Identify which cell holds the provided text, then report its [X, Y] central coordinate. 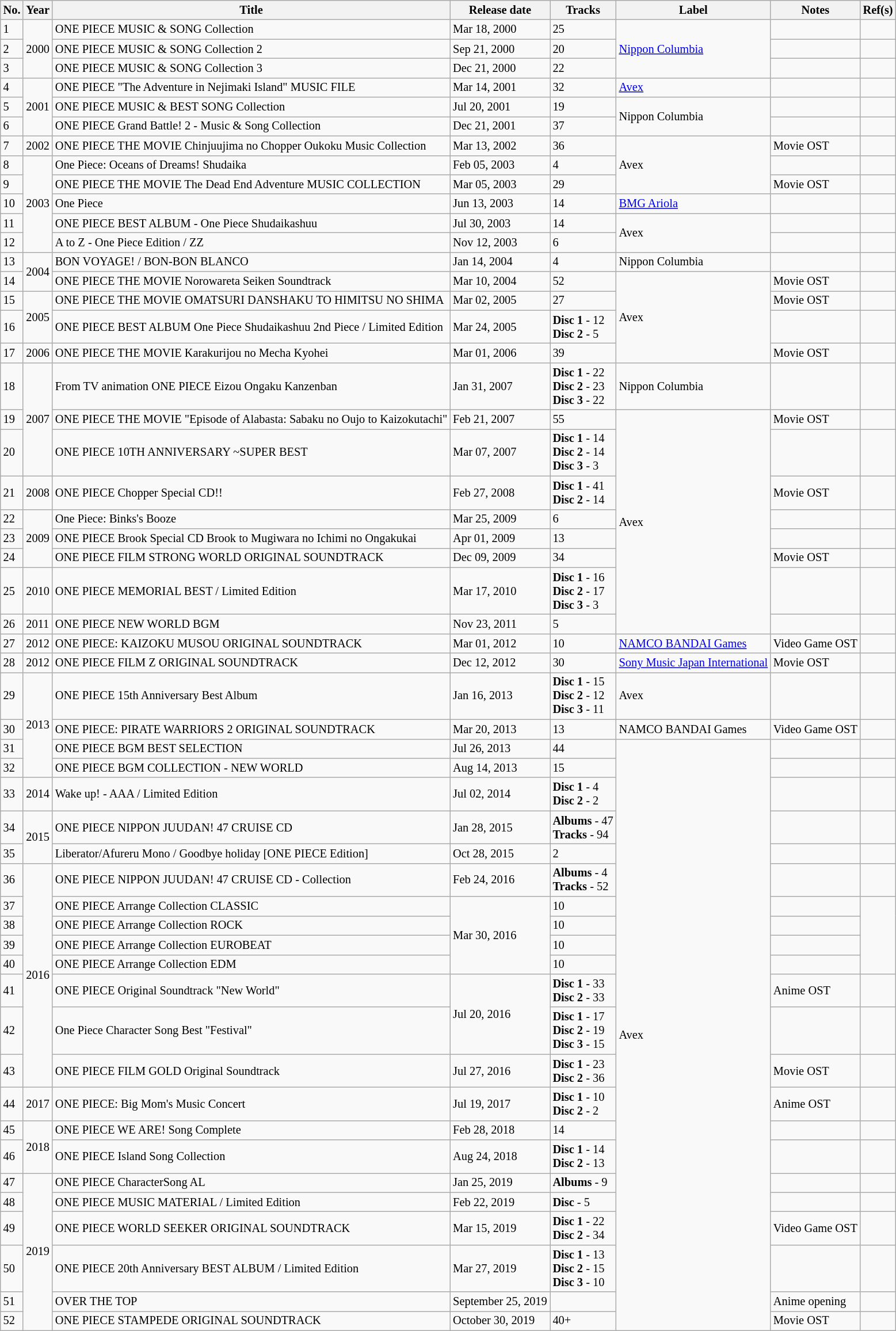
ONE PIECE Brook Special CD Brook to Mugiwara no Ichimi no Ongakukai [251, 538]
ONE PIECE CharacterSong AL [251, 1183]
17 [12, 353]
ONE PIECE Arrange Collection ROCK [251, 925]
7 [12, 146]
Mar 05, 2003 [500, 184]
41 [12, 990]
Feb 21, 2007 [500, 419]
ONE PIECE: Big Mom's Music Concert [251, 1104]
Disc 1 - 22Disc 2 - 23Disc 3 - 22 [584, 386]
2002 [37, 146]
51 [12, 1302]
Disc 1 - 10Disc 2 - 2 [584, 1104]
18 [12, 386]
Disc 1 - 15Disc 2 - 12Disc 3 - 11 [584, 696]
Dec 21, 2000 [500, 68]
ONE PIECE MUSIC MATERIAL / Limited Edition [251, 1202]
46 [12, 1157]
Nov 12, 2003 [500, 242]
Disc - 5 [584, 1202]
48 [12, 1202]
2001 [37, 107]
ONE PIECE 20th Anniversary BEST ALBUM / Limited Edition [251, 1268]
Mar 13, 2002 [500, 146]
Aug 24, 2018 [500, 1157]
16 [12, 327]
Mar 20, 2013 [500, 729]
Jun 13, 2003 [500, 204]
Year [37, 10]
September 25, 2019 [500, 1302]
24 [12, 558]
Liberator/Afureru Mono / Goodbye holiday [ONE PIECE Edition] [251, 853]
2003 [37, 204]
One Piece: Binks's Booze [251, 519]
Mar 18, 2000 [500, 29]
55 [584, 419]
ONE PIECE Island Song Collection [251, 1157]
ONE PIECE 15th Anniversary Best Album [251, 696]
2006 [37, 353]
2013 [37, 725]
Mar 24, 2005 [500, 327]
Mar 02, 2005 [500, 300]
8 [12, 165]
ONE PIECE FILM STRONG WORLD ORIGINAL SOUNDTRACK [251, 558]
Jul 20, 2016 [500, 1014]
Anime opening [815, 1302]
Mar 25, 2009 [500, 519]
Disc 1 - 23Disc 2 - 36 [584, 1071]
ONE PIECE: PIRATE WARRIORS 2 ORIGINAL SOUNDTRACK [251, 729]
October 30, 2019 [500, 1321]
Tracks [584, 10]
Mar 14, 2001 [500, 87]
2016 [37, 975]
Disc 1 - 16Disc 2 - 17Disc 3 - 3 [584, 591]
BMG Ariola [693, 204]
Wake up! - AAA / Limited Edition [251, 794]
Disc 1 - 12Disc 2 - 5 [584, 327]
ONE PIECE MEMORIAL BEST / Limited Edition [251, 591]
33 [12, 794]
Jan 16, 2013 [500, 696]
ONE PIECE: KAIZOKU MUSOU ORIGINAL SOUNDTRACK [251, 643]
47 [12, 1183]
Albums - 4Tracks - 52 [584, 880]
Ref(s) [878, 10]
2008 [37, 493]
2018 [37, 1146]
ONE PIECE WORLD SEEKER ORIGINAL SOUNDTRACK [251, 1229]
ONE PIECE BGM COLLECTION - NEW WORLD [251, 768]
ONE PIECE THE MOVIE OMATSURI DANSHAKU TO HIMITSU NO SHIMA [251, 300]
2005 [37, 316]
Mar 01, 2006 [500, 353]
50 [12, 1268]
ONE PIECE MUSIC & BEST SONG Collection [251, 107]
ONE PIECE STAMPEDE ORIGINAL SOUNDTRACK [251, 1321]
Disc 1 - 4Disc 2 - 2 [584, 794]
ONE PIECE BEST ALBUM - One Piece Shudaikashuu [251, 223]
Feb 28, 2018 [500, 1130]
One Piece Character Song Best "Festival" [251, 1031]
43 [12, 1071]
Feb 05, 2003 [500, 165]
2000 [37, 48]
ONE PIECE THE MOVIE Norowareta Seiken Soundtrack [251, 281]
35 [12, 853]
45 [12, 1130]
12 [12, 242]
38 [12, 925]
Mar 15, 2019 [500, 1229]
Disc 1 - 41Disc 2 - 14 [584, 493]
Disc 1 - 14Disc 2 - 13 [584, 1157]
Aug 14, 2013 [500, 768]
Disc 1 - 22Disc 2 - 34 [584, 1229]
Sep 21, 2000 [500, 49]
2011 [37, 624]
No. [12, 10]
Jan 28, 2015 [500, 827]
ONE PIECE BGM BEST SELECTION [251, 749]
Feb 24, 2016 [500, 880]
ONE PIECE Arrange Collection EDM [251, 964]
26 [12, 624]
23 [12, 538]
49 [12, 1229]
Mar 07, 2007 [500, 452]
Notes [815, 10]
Disc 1 - 17Disc 2 - 19Disc 3 - 15 [584, 1031]
Title [251, 10]
40 [12, 964]
Sony Music Japan International [693, 663]
Jul 27, 2016 [500, 1071]
ONE PIECE FILM Z ORIGINAL SOUNDTRACK [251, 663]
Feb 27, 2008 [500, 493]
Jan 14, 2004 [500, 262]
ONE PIECE Grand Battle! 2 - Music & Song Collection [251, 126]
ONE PIECE Original Soundtrack "New World" [251, 990]
A to Z - One Piece Edition / ZZ [251, 242]
Jul 26, 2013 [500, 749]
ONE PIECE WE ARE! Song Complete [251, 1130]
2007 [37, 419]
2004 [37, 272]
ONE PIECE NIPPON JUUDAN! 47 CRUISE CD - Collection [251, 880]
1 [12, 29]
9 [12, 184]
Dec 09, 2009 [500, 558]
2014 [37, 794]
Dec 21, 2001 [500, 126]
ONE PIECE NEW WORLD BGM [251, 624]
Label [693, 10]
Albums - 47Tracks - 94 [584, 827]
Jan 31, 2007 [500, 386]
2017 [37, 1104]
From TV animation ONE PIECE Eizou Ongaku Kanzenban [251, 386]
Feb 22, 2019 [500, 1202]
2015 [37, 837]
ONE PIECE Chopper Special CD!! [251, 493]
2009 [37, 539]
Release date [500, 10]
Jul 19, 2017 [500, 1104]
31 [12, 749]
ONE PIECE THE MOVIE Karakurijou no Mecha Kyohei [251, 353]
Mar 10, 2004 [500, 281]
Disc 1 - 33Disc 2 - 33 [584, 990]
Oct 28, 2015 [500, 853]
42 [12, 1031]
ONE PIECE MUSIC & SONG Collection [251, 29]
40+ [584, 1321]
21 [12, 493]
ONE PIECE NIPPON JUUDAN! 47 CRUISE CD [251, 827]
ONE PIECE Arrange Collection EUROBEAT [251, 945]
2010 [37, 591]
ONE PIECE THE MOVIE Chinjuujima no Chopper Oukoku Music Collection [251, 146]
ONE PIECE BEST ALBUM One Piece Shudaikashuu 2nd Piece / Limited Edition [251, 327]
ONE PIECE 10TH ANNIVERSARY ~SUPER BEST [251, 452]
Mar 01, 2012 [500, 643]
Mar 30, 2016 [500, 936]
One Piece: Oceans of Dreams! Shudaika [251, 165]
Apr 01, 2009 [500, 538]
Mar 17, 2010 [500, 591]
28 [12, 663]
ONE PIECE MUSIC & SONG Collection 3 [251, 68]
3 [12, 68]
ONE PIECE MUSIC & SONG Collection 2 [251, 49]
One Piece [251, 204]
Jan 25, 2019 [500, 1183]
BON VOYAGE! / BON-BON BLANCO [251, 262]
Jul 02, 2014 [500, 794]
Nov 23, 2011 [500, 624]
ONE PIECE FILM GOLD Original Soundtrack [251, 1071]
Dec 12, 2012 [500, 663]
11 [12, 223]
ONE PIECE THE MOVIE "Episode of Alabasta: Sabaku no Oujo to Kaizokutachi" [251, 419]
Disc 1 - 13Disc 2 - 15Disc 3 - 10 [584, 1268]
OVER THE TOP [251, 1302]
ONE PIECE Arrange Collection CLASSIC [251, 906]
Albums - 9 [584, 1183]
ONE PIECE "The Adventure in Nejimaki Island" MUSIC FILE [251, 87]
Mar 27, 2019 [500, 1268]
Jul 20, 2001 [500, 107]
Disc 1 - 14Disc 2 - 14Disc 3 - 3 [584, 452]
ONE PIECE THE MOVIE The Dead End Adventure MUSIC COLLECTION [251, 184]
2019 [37, 1252]
Jul 30, 2003 [500, 223]
